Provide the [X, Y] coordinate of the cell's center where the given text is located.  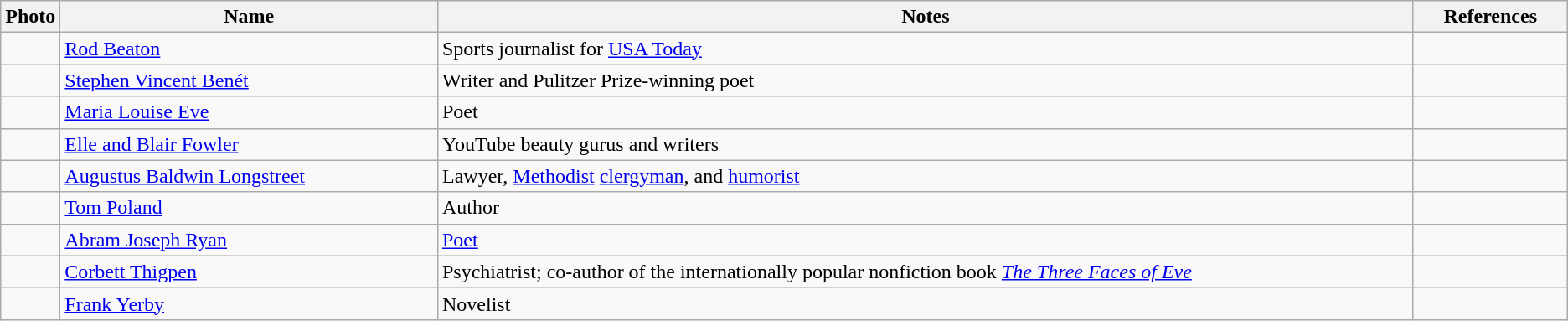
Psychiatrist; co-author of the internationally popular nonfiction book The Three Faces of Eve [925, 272]
Stephen Vincent Benét [250, 80]
Lawyer, Methodist clergyman, and humorist [925, 176]
YouTube beauty gurus and writers [925, 144]
Abram Joseph Ryan [250, 240]
Sports journalist for USA Today [925, 49]
Novelist [925, 303]
Writer and Pulitzer Prize-winning poet [925, 80]
Tom Poland [250, 208]
Corbett Thigpen [250, 272]
Augustus Baldwin Longstreet [250, 176]
References [1490, 17]
Elle and Blair Fowler [250, 144]
Rod Beaton [250, 49]
Photo [30, 17]
Name [250, 17]
Author [925, 208]
Notes [925, 17]
Maria Louise Eve [250, 112]
Frank Yerby [250, 303]
